From the cell containing the given text, extract its center point as [x, y] coordinate. 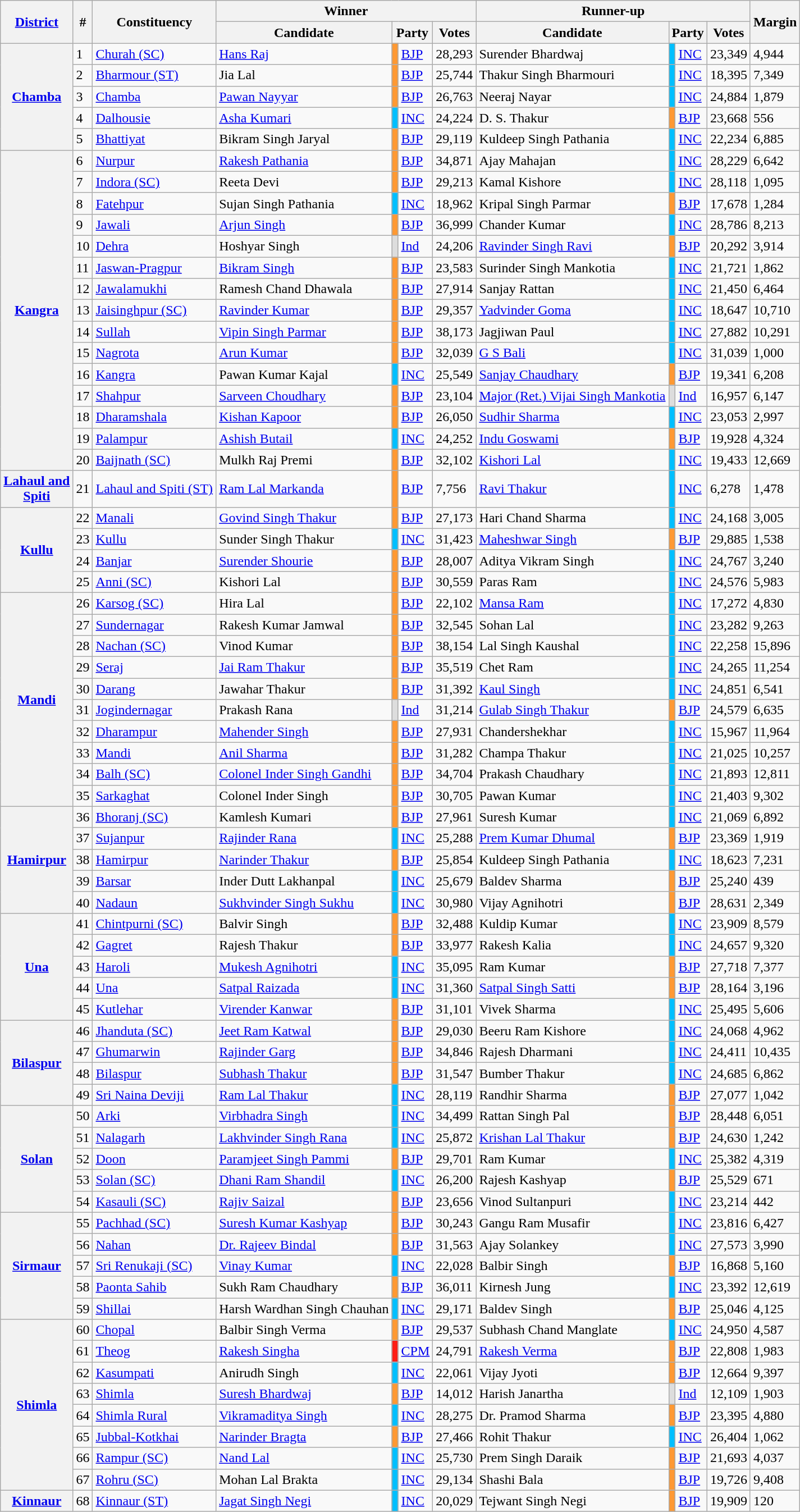
Rajinder Garg [304, 1052]
6,635 [775, 710]
Nurpur [154, 161]
Vinod Sultanpuri [573, 1202]
G S Bali [573, 353]
Baldev Singh [573, 1309]
22 [83, 518]
10,435 [775, 1052]
Sanjay Rattan [573, 289]
Paramjeet Singh Pammi [304, 1159]
Gagret [154, 945]
Vipin Singh Parmar [304, 332]
Thakur Singh Bharmouri [573, 75]
CPM [415, 1351]
D. S. Thakur [573, 118]
Harsh Wardhan Singh Chauhan [304, 1309]
Vijay Agnihotri [573, 902]
26,050 [455, 417]
Reeta Devi [304, 182]
21,893 [729, 774]
23,104 [455, 396]
2,349 [775, 902]
Hoshyar Singh [304, 246]
31,360 [455, 988]
52 [83, 1159]
21,069 [729, 817]
Vinod Kumar [304, 646]
Randhir Sharma [573, 1095]
24,168 [729, 518]
Dalhousie [154, 118]
24 [83, 560]
1,042 [775, 1095]
Balvir Singh [304, 924]
Mohan Lal Brakta [304, 1479]
Pawan Kumar Kajal [304, 374]
18 [83, 417]
Indu Goswami [573, 438]
27 [83, 625]
Bikram Singh Jaryal [304, 139]
Haroli [154, 966]
29,885 [729, 539]
1,983 [775, 1351]
Dhani Ram Shandil [304, 1180]
Rajinder Rana [304, 838]
22,061 [455, 1373]
27,077 [729, 1095]
33 [83, 753]
3,914 [775, 246]
Runner-up [613, 11]
Chintpurni (SC) [154, 924]
21,025 [729, 753]
Barsar [154, 881]
27,914 [455, 289]
Lahaul and Spiti (ST) [154, 488]
42 [83, 945]
29,213 [455, 182]
30 [83, 689]
4,125 [775, 1309]
23,909 [729, 924]
22,102 [455, 603]
1,478 [775, 488]
1,000 [775, 353]
25,240 [729, 881]
25,529 [729, 1180]
Jeet Ram Katwal [304, 1031]
29,701 [455, 1159]
6,862 [775, 1074]
Winner [346, 11]
Kinnaur (ST) [154, 1501]
Rattan Singh Pal [573, 1116]
30,980 [455, 902]
24,411 [729, 1052]
Sudhir Sharma [573, 417]
34,846 [455, 1052]
3,240 [775, 560]
29,030 [455, 1031]
Maheshwar Singh [573, 539]
36 [83, 817]
Nalagarh [154, 1138]
Surender Bhardwaj [573, 54]
Sukhvinder Singh Sukhu [304, 902]
6,427 [775, 1223]
4,587 [775, 1330]
36,011 [455, 1287]
Kamlesh Kumari [304, 817]
Kasumpati [154, 1373]
Jagjiwan Paul [573, 332]
120 [775, 1501]
Anil Sharma [304, 753]
1,879 [775, 97]
8,579 [775, 924]
Constituency [154, 22]
Dr. Pramod Sharma [573, 1415]
Jawahar Thakur [304, 689]
Surender Shourie [304, 560]
Rajiv Saizal [304, 1202]
Vinay Kumar [304, 1266]
4 [83, 118]
29,134 [455, 1479]
38,173 [455, 332]
Lahaul andSpiti [37, 488]
18,962 [455, 203]
Rakesh Singha [304, 1351]
9 [83, 225]
18,395 [729, 75]
3,990 [775, 1244]
26,200 [455, 1180]
46 [83, 1031]
68 [83, 1501]
Jogindernagar [154, 710]
Sujanpur [154, 838]
24,265 [729, 668]
25,854 [455, 860]
20,029 [455, 1501]
2 [83, 75]
Rakesh Verma [573, 1351]
Bhoranj (SC) [154, 817]
Suresh Kumar Kashyap [304, 1223]
6,892 [775, 817]
47 [83, 1052]
1,062 [775, 1437]
34 [83, 774]
53 [83, 1180]
31,214 [455, 710]
27,931 [455, 732]
Jubbal-Kotkhai [154, 1437]
6,885 [775, 139]
Sullah [154, 332]
Paras Ram [573, 582]
Champa Thakur [573, 753]
Baijnath (SC) [154, 460]
Rajesh Kashyap [573, 1180]
Hari Chand Sharma [573, 518]
Gangu Ram Musafir [573, 1223]
22,808 [729, 1351]
19,726 [729, 1479]
23,369 [729, 838]
Suresh Kumar [573, 817]
Krishan Lal Thakur [573, 1138]
4,037 [775, 1458]
31,282 [455, 753]
Arki [154, 1116]
Nand Lal [304, 1458]
Ramesh Chand Dhawala [304, 289]
17,678 [729, 203]
Rajesh Thakur [304, 945]
Aditya Vikram Singh [573, 560]
Prakash Chaudhary [573, 774]
Ajay Mahajan [573, 161]
Darang [154, 689]
Ajay Solankey [573, 1244]
7,377 [775, 966]
10,257 [775, 753]
32 [83, 732]
31,101 [455, 1009]
23,583 [455, 268]
4,962 [775, 1031]
4,880 [775, 1415]
Neeraj Nayar [573, 97]
Lakhvinder Singh Rana [304, 1138]
17,272 [729, 603]
33,977 [455, 945]
32,545 [455, 625]
24,068 [729, 1031]
5,160 [775, 1266]
Rakesh Kumar Jamwal [304, 625]
6,541 [775, 689]
Kaul Singh [573, 689]
56 [83, 1244]
25,046 [729, 1309]
16 [83, 374]
24,576 [729, 582]
Colonel Inder Singh [304, 796]
439 [775, 881]
28,786 [729, 225]
Bumber Thakur [573, 1074]
12,619 [775, 1287]
59 [83, 1309]
23,053 [729, 417]
25,549 [455, 374]
8 [83, 203]
25,288 [455, 838]
Theog [154, 1351]
35,519 [455, 668]
62 [83, 1373]
30,559 [455, 582]
20 [83, 460]
24,685 [729, 1074]
Balbir Singh Verma [304, 1330]
9,302 [775, 796]
58 [83, 1287]
Shimla Rural [154, 1415]
48 [83, 1074]
2,997 [775, 417]
Fatehpur [154, 203]
29,171 [455, 1309]
Sohan Lal [573, 625]
61 [83, 1351]
1,284 [775, 203]
5,983 [775, 582]
28,229 [729, 161]
671 [775, 1180]
Vikramaditya Singh [304, 1415]
Arun Kumar [304, 353]
Arjun Singh [304, 225]
Shillai [154, 1309]
28,293 [455, 54]
4,830 [775, 603]
Tejwant Singh Negi [573, 1501]
Nahan [154, 1244]
38 [83, 860]
55 [83, 1223]
Major (Ret.) Vijai Singh Mankotia [573, 396]
Satpal Singh Satti [573, 988]
Suresh Bhardwaj [304, 1394]
36,999 [455, 225]
3,005 [775, 518]
7 [83, 182]
Dr. Rajeev Bindal [304, 1244]
27,718 [729, 966]
26 [83, 603]
25,730 [455, 1458]
41 [83, 924]
Inder Dutt Lakhanpal [304, 881]
Seraj [154, 668]
31 [83, 710]
Asha Kumari [304, 118]
25,872 [455, 1138]
24,252 [455, 438]
Ravinder Singh Ravi [573, 246]
Gulab Singh Thakur [573, 710]
6 [83, 161]
4,319 [775, 1159]
Bhattiyat [154, 139]
Prem Singh Daraik [573, 1458]
12,811 [775, 774]
Chopal [154, 1330]
Mansa Ram [573, 603]
Sri Renukaji (SC) [154, 1266]
31,563 [455, 1244]
3,196 [775, 988]
Jia Lal [304, 75]
27,882 [729, 332]
Rohru (SC) [154, 1479]
Margin [775, 22]
24,851 [729, 689]
Karsog (SC) [154, 603]
29 [83, 668]
17 [83, 396]
Mulkh Raj Premi [304, 460]
7,756 [455, 488]
Ghumarwin [154, 1052]
13 [83, 310]
Manali [154, 518]
1,242 [775, 1138]
Prakash Rana [304, 710]
Paonta Sahib [154, 1287]
Nagrota [154, 353]
49 [83, 1095]
Shahpur [154, 396]
Satpal Raizada [304, 988]
Pawan Nayyar [304, 97]
51 [83, 1138]
23,282 [729, 625]
Dharampur [154, 732]
Ram Lal Thakur [304, 1095]
45 [83, 1009]
9,320 [775, 945]
24,657 [729, 945]
35 [83, 796]
31,392 [455, 689]
Balh (SC) [154, 774]
Virender Kanwar [304, 1009]
21,693 [729, 1458]
Sarkaghat [154, 796]
Lal Singh Kaushal [573, 646]
6,278 [729, 488]
11,254 [775, 668]
Sri Naina Deviji [154, 1095]
4,324 [775, 438]
# [83, 22]
Bharmour (ST) [154, 75]
12,664 [729, 1373]
10,710 [775, 310]
Nachan (SC) [154, 646]
6,642 [775, 161]
Hira Lal [304, 603]
Churah (SC) [154, 54]
24,206 [455, 246]
Pachhad (SC) [154, 1223]
11,964 [775, 732]
23 [83, 539]
43 [83, 966]
Kripal Singh Parmar [573, 203]
15 [83, 353]
54 [83, 1202]
27,573 [729, 1244]
Virbhadra Singh [304, 1116]
Sundernagar [154, 625]
24,579 [729, 710]
Shashi Bala [573, 1479]
29,537 [455, 1330]
65 [83, 1437]
Anni (SC) [154, 582]
Sanjay Chaudhary [573, 374]
Vivek Sharma [573, 1009]
15,967 [729, 732]
28,448 [729, 1116]
14,012 [455, 1394]
19,928 [729, 438]
29,357 [455, 310]
Indora (SC) [154, 182]
34,871 [455, 161]
14 [83, 332]
Subhash Chand Manglate [573, 1330]
Jaswan-Pragpur [154, 268]
6,464 [775, 289]
27,961 [455, 817]
12,669 [775, 460]
24,884 [729, 97]
Chander Kumar [573, 225]
28,118 [729, 182]
Jaisinghpur (SC) [154, 310]
23,656 [455, 1202]
24,630 [729, 1138]
23,395 [729, 1415]
19 [83, 438]
12 [83, 289]
Ravi Thakur [573, 488]
Narinder Bragta [304, 1437]
40 [83, 902]
7,231 [775, 860]
37 [83, 838]
26,404 [729, 1437]
28,119 [455, 1095]
Bikram Singh [304, 268]
35,095 [455, 966]
Prem Kumar Dhumal [573, 838]
9,263 [775, 625]
Sukh Ram Chaudhary [304, 1287]
Kuldip Kumar [573, 924]
Palampur [154, 438]
1,862 [775, 268]
Jawali [154, 225]
5,606 [775, 1009]
1,919 [775, 838]
38,154 [455, 646]
67 [83, 1479]
Chet Ram [573, 668]
21,450 [729, 289]
27,173 [455, 518]
5 [83, 139]
60 [83, 1330]
Rajesh Dharmani [573, 1052]
Harish Janartha [573, 1394]
Surinder Singh Mankotia [573, 268]
26,763 [455, 97]
7,349 [775, 75]
23,392 [729, 1287]
25,382 [729, 1159]
Subhash Thakur [304, 1074]
Rampur (SC) [154, 1458]
Narinder Thakur [304, 860]
57 [83, 1266]
10 [83, 246]
Kutlehar [154, 1009]
Rakesh Kalia [573, 945]
16,957 [729, 396]
Kinnaur [37, 1501]
Sunder Singh Thakur [304, 539]
Dehra [154, 246]
39 [83, 881]
23,214 [729, 1202]
11 [83, 268]
Kishan Kapoor [304, 417]
32,102 [455, 460]
Jagat Singh Negi [304, 1501]
31,423 [455, 539]
34,499 [455, 1116]
20,292 [729, 246]
25,744 [455, 75]
19,909 [729, 1501]
Govind Singh Thakur [304, 518]
Jhanduta (SC) [154, 1031]
Rohit Thakur [573, 1437]
24,224 [455, 118]
23,668 [729, 118]
Jawalamukhi [154, 289]
19,341 [729, 374]
Vijay Jyoti [573, 1373]
Banjar [154, 560]
19,433 [729, 460]
8,213 [775, 225]
21,403 [729, 796]
Balbir Singh [573, 1266]
Nadaun [154, 902]
9,397 [775, 1373]
32,488 [455, 924]
1,095 [775, 182]
28,631 [729, 902]
21,721 [729, 268]
63 [83, 1394]
556 [775, 118]
Solan (SC) [154, 1180]
6,051 [775, 1116]
Kirnesh Jung [573, 1287]
29,119 [455, 139]
Mukesh Agnihotri [304, 966]
28,275 [455, 1415]
22,028 [455, 1266]
Sarveen Choudhary [304, 396]
27,466 [455, 1437]
25,495 [729, 1009]
Kamal Kishore [573, 182]
Rakesh Pathania [304, 161]
Kasauli (SC) [154, 1202]
Anirudh Singh [304, 1373]
10,291 [775, 332]
66 [83, 1458]
4,944 [775, 54]
Ashish Butail [304, 438]
23,816 [729, 1223]
30,243 [455, 1223]
18,623 [729, 860]
Chandershekhar [573, 732]
Yadvinder Goma [573, 310]
64 [83, 1415]
28,007 [455, 560]
21 [83, 488]
3 [83, 97]
30,705 [455, 796]
Pawan Kumar [573, 796]
24,950 [729, 1330]
15,896 [775, 646]
Ram Lal Markanda [304, 488]
44 [83, 988]
16,868 [729, 1266]
Mahender Singh [304, 732]
1,903 [775, 1394]
34,704 [455, 774]
24,767 [729, 560]
22,234 [729, 139]
Dharamshala [154, 417]
23,349 [729, 54]
Hans Raj [304, 54]
442 [775, 1202]
12,109 [729, 1394]
Ravinder Kumar [304, 310]
28 [83, 646]
6,147 [775, 396]
31,547 [455, 1074]
Sujan Singh Pathania [304, 203]
Baldev Sharma [573, 881]
25,679 [455, 881]
18,647 [729, 310]
Doon [154, 1159]
9,408 [775, 1479]
Jai Ram Thakur [304, 668]
32,039 [455, 353]
31,039 [729, 353]
Beeru Ram Kishore [573, 1031]
24,791 [455, 1351]
22,258 [729, 646]
28,164 [729, 988]
Colonel Inder Singh Gandhi [304, 774]
1 [83, 54]
6,208 [775, 374]
50 [83, 1116]
District [37, 22]
1,538 [775, 539]
25 [83, 582]
Solan [37, 1159]
Sirmaur [37, 1266]
